Output the (x, y) coordinate of the center of the cell containing the given text.  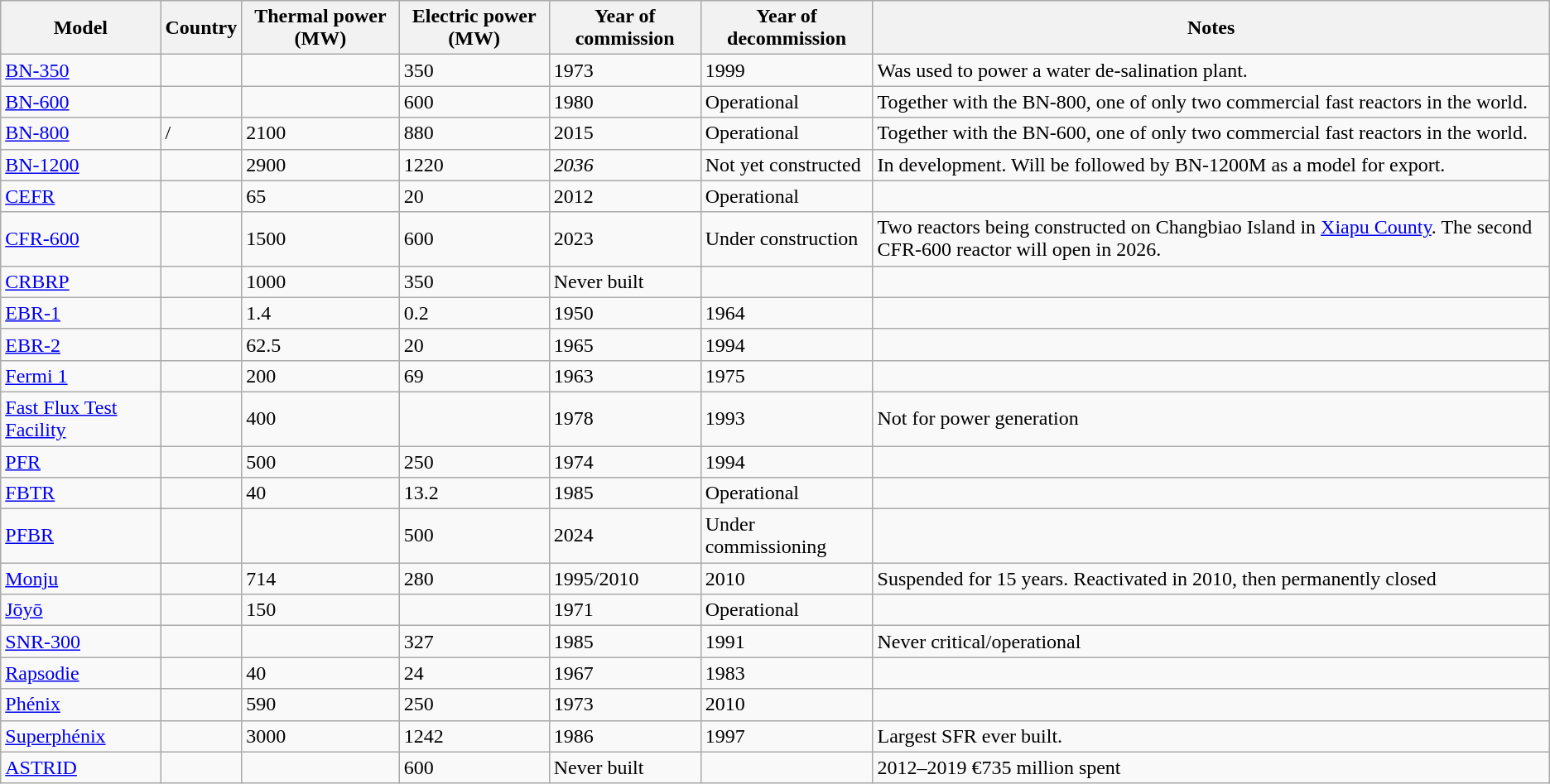
BN-350 (81, 70)
2012 (624, 196)
BN-600 (81, 102)
Rapsodie (81, 673)
Model (81, 28)
1242 (474, 736)
0.2 (474, 313)
Superphénix (81, 736)
150 (320, 610)
400 (320, 419)
24 (474, 673)
In development. Will be followed by BN-1200M as a model for export. (1211, 165)
590 (320, 705)
1986 (624, 736)
Together with the BN-600, one of only two commercial fast reactors in the world. (1211, 133)
FBTR (81, 493)
Under commissioning (787, 536)
Thermal power (MW) (320, 28)
880 (474, 133)
2023 (624, 238)
Not for power generation (1211, 419)
1000 (320, 281)
EBR-1 (81, 313)
Together with the BN-800, one of only two commercial fast reactors in the world. (1211, 102)
1995/2010 (624, 579)
1978 (624, 419)
1980 (624, 102)
2900 (320, 165)
1220 (474, 165)
65 (320, 196)
Phénix (81, 705)
CRBRP (81, 281)
1.4 (320, 313)
62.5 (320, 344)
Country (201, 28)
Electric power (MW) (474, 28)
PFR (81, 461)
1997 (787, 736)
2012–2019 €735 million spent (1211, 767)
Never critical/operational (1211, 642)
200 (320, 376)
1964 (787, 313)
2015 (624, 133)
Fermi 1 (81, 376)
Suspended for 15 years. Reactivated in 2010, then permanently closed (1211, 579)
Two reactors being constructed on Changbiao Island in Xiapu County. The second CFR-600 reactor will open in 2026. (1211, 238)
BN-800 (81, 133)
1950 (624, 313)
1975 (787, 376)
Largest SFR ever built. (1211, 736)
2036 (624, 165)
327 (474, 642)
BN-1200 (81, 165)
EBR-2 (81, 344)
ASTRID (81, 767)
Monju (81, 579)
CFR-600 (81, 238)
1965 (624, 344)
1974 (624, 461)
2100 (320, 133)
Year of commission (624, 28)
Under construction (787, 238)
/ (201, 133)
1999 (787, 70)
1983 (787, 673)
Fast Flux Test Facility (81, 419)
Not yet constructed (787, 165)
13.2 (474, 493)
1971 (624, 610)
Was used to power a water de-salination plant. (1211, 70)
1500 (320, 238)
Notes (1211, 28)
280 (474, 579)
Year of decommission (787, 28)
CEFR (81, 196)
714 (320, 579)
69 (474, 376)
1993 (787, 419)
3000 (320, 736)
Jōyō (81, 610)
2024 (624, 536)
1963 (624, 376)
1967 (624, 673)
1991 (787, 642)
SNR-300 (81, 642)
PFBR (81, 536)
